For the text-containing cell, return its midpoint in [x, y] coordinate format. 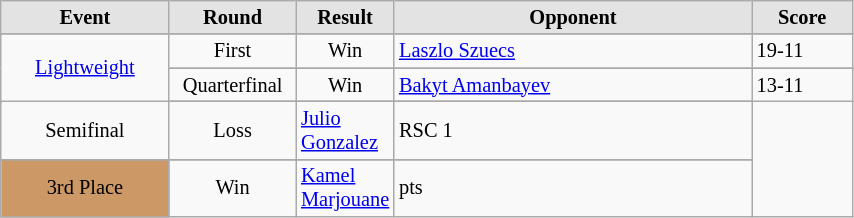
Loss [232, 130]
Julio Gonzalez [345, 130]
Opponent [573, 17]
Round [232, 17]
Result [345, 17]
19-11 [802, 51]
Laszlo Szuecs [573, 51]
Semifinal [85, 130]
Kamel Marjouane [345, 188]
pts [573, 188]
3rd Place [85, 188]
Quarterfinal [232, 85]
Bakyt Amanbayev [573, 85]
First [232, 51]
Event [85, 17]
Lightweight [85, 68]
Score [802, 17]
13-11 [802, 85]
RSC 1 [573, 130]
